Detect which cell encompasses the target text, then output its (X, Y) center coordinate. 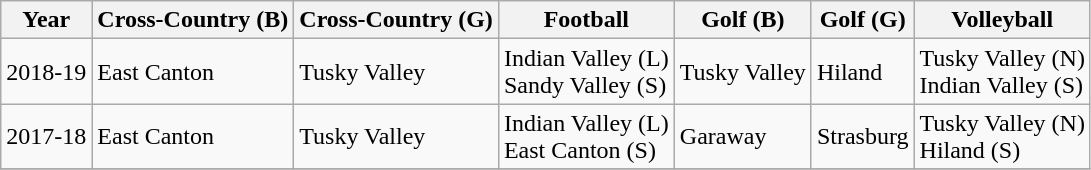
Cross-Country (B) (193, 20)
Cross-Country (G) (396, 20)
Year (46, 20)
Volleyball (1002, 20)
Indian Valley (L)Sandy Valley (S) (586, 72)
2018-19 (46, 72)
Football (586, 20)
Golf (G) (862, 20)
Tusky Valley (N)Hiland (S) (1002, 136)
2017-18 (46, 136)
Indian Valley (L)East Canton (S) (586, 136)
Golf (B) (742, 20)
Hiland (862, 72)
Tusky Valley (N)Indian Valley (S) (1002, 72)
Garaway (742, 136)
Strasburg (862, 136)
